Return [X, Y] of the center of cell containing provided text 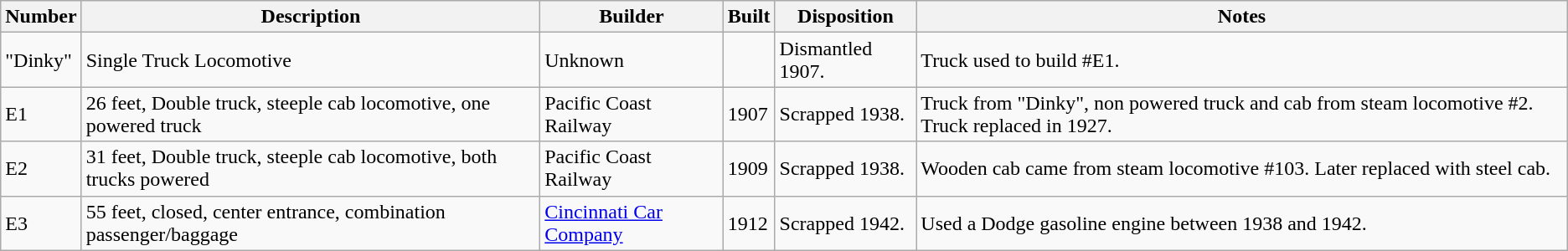
E3 [41, 223]
Description [311, 17]
Used a Dodge gasoline engine between 1938 and 1942. [1241, 223]
Wooden cab came from steam locomotive #103. Later replaced with steel cab. [1241, 169]
1912 [749, 223]
Scrapped 1942. [846, 223]
Disposition [846, 17]
Cincinnati Car Company [632, 223]
1909 [749, 169]
1907 [749, 114]
Builder [632, 17]
Built [749, 17]
55 feet, closed, center entrance, combination passenger/baggage [311, 223]
Notes [1241, 17]
Number [41, 17]
"Dinky" [41, 60]
Unknown [632, 60]
Dismantled 1907. [846, 60]
E2 [41, 169]
Truck used to build #E1. [1241, 60]
31 feet, Double truck, steeple cab locomotive, both trucks powered [311, 169]
Single Truck Locomotive [311, 60]
E1 [41, 114]
26 feet, Double truck, steeple cab locomotive, one powered truck [311, 114]
Truck from "Dinky", non powered truck and cab from steam locomotive #2. Truck replaced in 1927. [1241, 114]
